From the cell containing the given text, extract its center point as [x, y] coordinate. 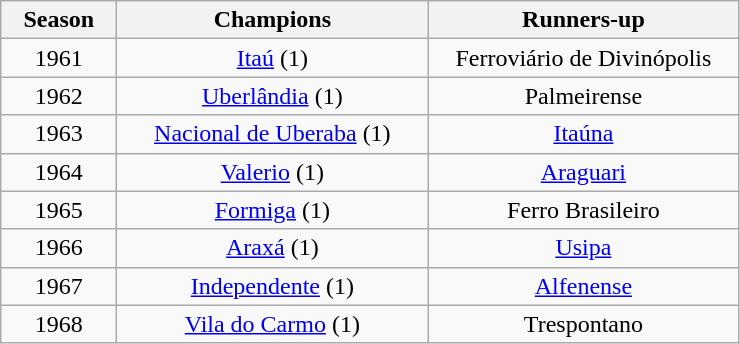
Nacional de Uberaba (1) [272, 134]
Independente (1) [272, 286]
Season [59, 20]
1967 [59, 286]
1962 [59, 96]
1963 [59, 134]
Araxá (1) [272, 248]
Araguari [584, 172]
Alfenense [584, 286]
Palmeirense [584, 96]
Itaú (1) [272, 58]
1961 [59, 58]
Ferro Brasileiro [584, 210]
1968 [59, 324]
1966 [59, 248]
Runners-up [584, 20]
1964 [59, 172]
Formiga (1) [272, 210]
Champions [272, 20]
1965 [59, 210]
Usipa [584, 248]
Vila do Carmo (1) [272, 324]
Ferroviário de Divinópolis [584, 58]
Uberlândia (1) [272, 96]
Valerio (1) [272, 172]
Itaúna [584, 134]
Trespontano [584, 324]
